Scan for the cell matching the given text and deliver its [x, y] coordinate at center. 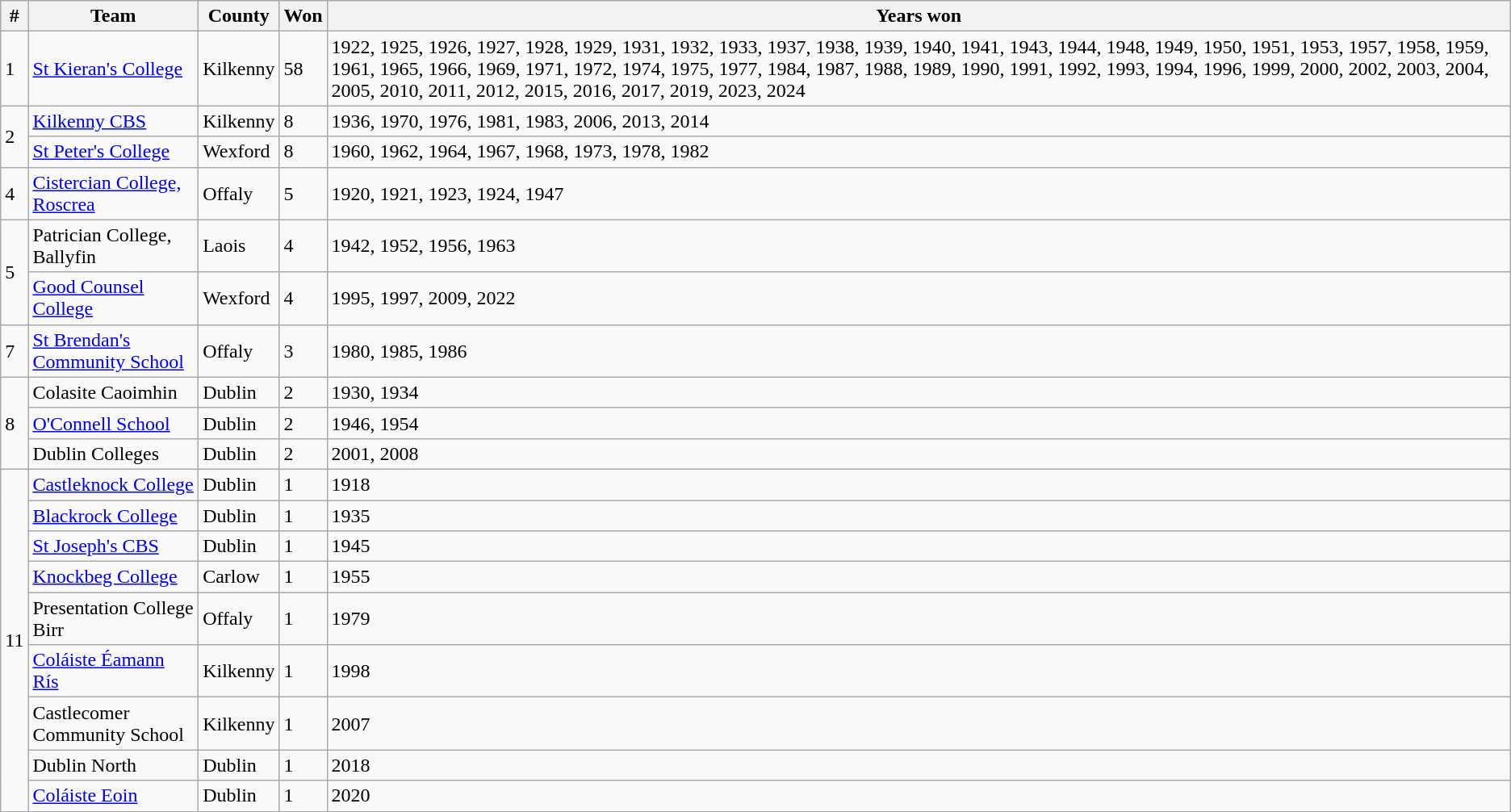
1998 [919, 672]
# [15, 16]
7 [15, 350]
St Kieran's College [113, 69]
St Joseph's CBS [113, 546]
1942, 1952, 1956, 1963 [919, 245]
Carlow [239, 577]
Knockbeg College [113, 577]
1960, 1962, 1964, 1967, 1968, 1973, 1978, 1982 [919, 152]
1955 [919, 577]
Coláiste Eoin [113, 796]
2001, 2008 [919, 454]
Castlecomer Community School [113, 723]
Presentation College Birr [113, 618]
1920, 1921, 1923, 1924, 1947 [919, 194]
1979 [919, 618]
Won [303, 16]
2007 [919, 723]
St Peter's College [113, 152]
Dublin Colleges [113, 454]
1980, 1985, 1986 [919, 350]
Colasite Caoimhin [113, 392]
2018 [919, 765]
Laois [239, 245]
Years won [919, 16]
Coláiste Éamann Rís [113, 672]
Cistercian College, Roscrea [113, 194]
Good Counsel College [113, 299]
County [239, 16]
1918 [919, 484]
1935 [919, 516]
1936, 1970, 1976, 1981, 1983, 2006, 2013, 2014 [919, 121]
Patrician College, Ballyfin [113, 245]
Team [113, 16]
2020 [919, 796]
Kilkenny CBS [113, 121]
Dublin North [113, 765]
58 [303, 69]
Castleknock College [113, 484]
11 [15, 640]
1946, 1954 [919, 423]
St Brendan's Community School [113, 350]
O'Connell School [113, 423]
1945 [919, 546]
1995, 1997, 2009, 2022 [919, 299]
3 [303, 350]
1930, 1934 [919, 392]
Blackrock College [113, 516]
